Return (x, y) of the center of cell containing provided text 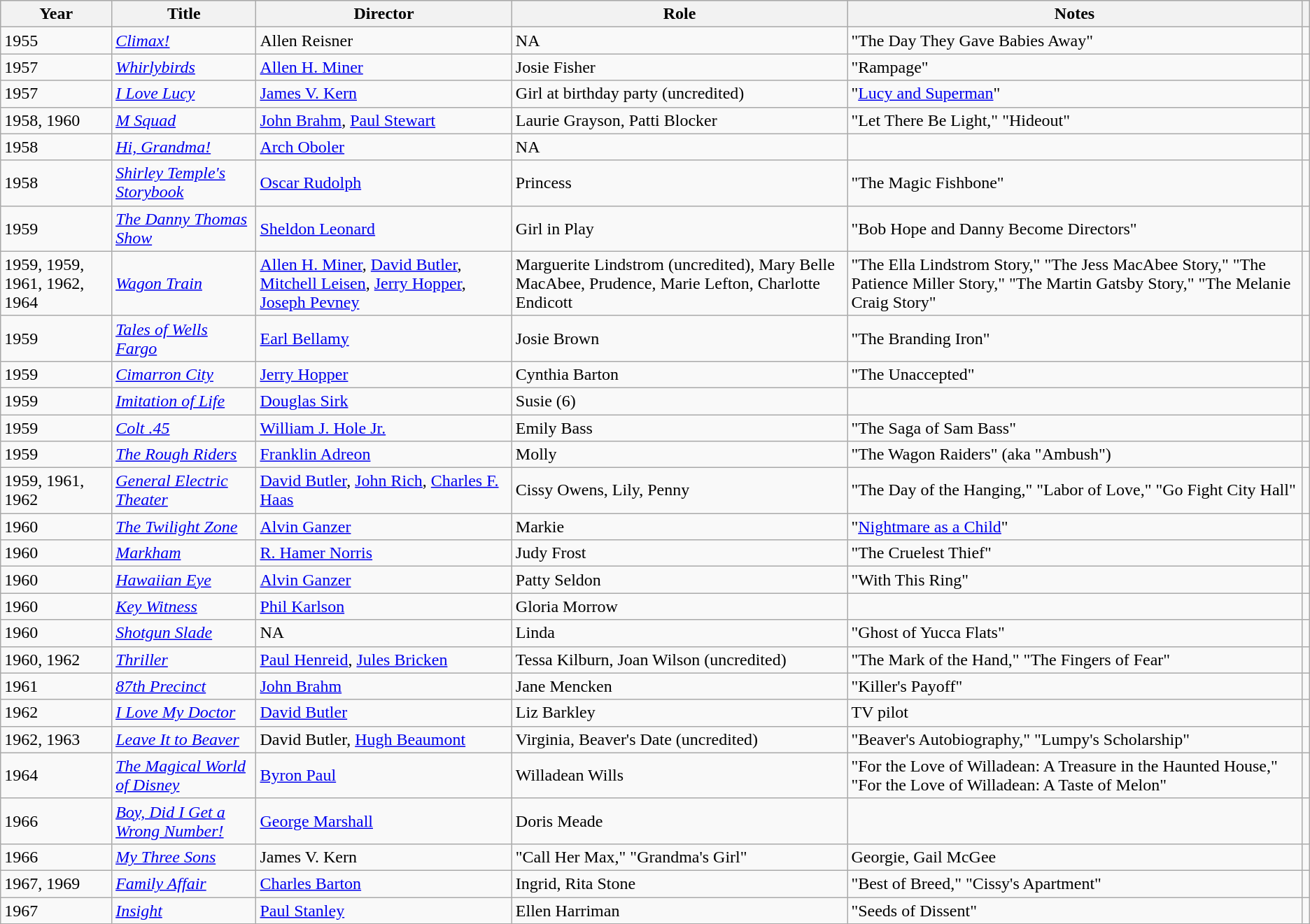
Paul Stanley (383, 910)
Paul Henreid, Jules Bricken (383, 660)
1962, 1963 (56, 739)
Hi, Grandma! (184, 147)
Franklin Adreon (383, 455)
"Lucy and Superman" (1075, 94)
"The Ella Lindstrom Story," "The Jess MacAbee Story," "The Patience Miller Story," "The Martin Gatsby Story," "The Melanie Craig Story" (1075, 283)
Oscar Rudolph (383, 183)
Markham (184, 553)
Cynthia Barton (679, 374)
Hawaiian Eye (184, 580)
"The Cruelest Thief" (1075, 553)
Notes (1075, 14)
Emily Bass (679, 427)
David Butler, Hugh Beaumont (383, 739)
"The Wagon Raiders" (aka "Ambush") (1075, 455)
Molly (679, 455)
Role (679, 14)
1964 (56, 775)
Doris Meade (679, 821)
R. Hamer Norris (383, 553)
Marguerite Lindstrom (uncredited), Mary Belle MacAbee, Prudence, Marie Lefton, Charlotte Endicott (679, 283)
"Bob Hope and Danny Become Directors" (1075, 228)
Whirlybirds (184, 67)
The Danny Thomas Show (184, 228)
Insight (184, 910)
The Twilight Zone (184, 527)
Tessa Kilburn, Joan Wilson (uncredited) (679, 660)
"The Mark of the Hand," "The Fingers of Fear" (1075, 660)
Jane Mencken (679, 686)
Josie Fisher (679, 67)
Year (56, 14)
Climax! (184, 41)
1959, 1961, 1962 (56, 491)
The Magical World of Disney (184, 775)
Patty Seldon (679, 580)
1962 (56, 713)
John Brahm (383, 686)
"The Day They Gave Babies Away" (1075, 41)
Leave It to Beaver (184, 739)
Allen H. Miner, David Butler, Mitchell Leisen, Jerry Hopper, Joseph Pevney (383, 283)
Colt .45 (184, 427)
David Butler, John Rich, Charles F. Haas (383, 491)
Josie Brown (679, 339)
Shotgun Slade (184, 633)
Wagon Train (184, 283)
"Call Her Max," "Grandma's Girl" (679, 857)
Allen Reisner (383, 41)
William J. Hole Jr. (383, 427)
Title (184, 14)
Girl at birthday party (uncredited) (679, 94)
Judy Frost (679, 553)
Charles Barton (383, 883)
Tales of Wells Fargo (184, 339)
87th Precinct (184, 686)
Linda (679, 633)
Georgie, Gail McGee (1075, 857)
Arch Oboler (383, 147)
"Seeds of Dissent" (1075, 910)
John Brahm, Paul Stewart (383, 120)
"Rampage" (1075, 67)
General Electric Theater (184, 491)
1958, 1960 (56, 120)
"For the Love of Willadean: A Treasure in the Haunted House," "For the Love of Willadean: A Taste of Melon" (1075, 775)
Allen H. Miner (383, 67)
Director (383, 14)
"The Unaccepted" (1075, 374)
"Killer's Payoff" (1075, 686)
I Love My Doctor (184, 713)
1967 (56, 910)
Shirley Temple's Storybook (184, 183)
Virginia, Beaver's Date (uncredited) (679, 739)
Byron Paul (383, 775)
I Love Lucy (184, 94)
Sheldon Leonard (383, 228)
Ingrid, Rita Stone (679, 883)
Girl in Play (679, 228)
"Nightmare as a Child" (1075, 527)
Markie (679, 527)
Liz Barkley (679, 713)
Cimarron City (184, 374)
Thriller (184, 660)
TV pilot (1075, 713)
Princess (679, 183)
Imitation of Life (184, 401)
Jerry Hopper (383, 374)
"Best of Breed," "Cissy's Apartment" (1075, 883)
Laurie Grayson, Patti Blocker (679, 120)
Susie (6) (679, 401)
Earl Bellamy (383, 339)
Ellen Harriman (679, 910)
Willadean Wills (679, 775)
M Squad (184, 120)
"The Magic Fishbone" (1075, 183)
Family Affair (184, 883)
Phil Karlson (383, 606)
1960, 1962 (56, 660)
1961 (56, 686)
"The Day of the Hanging," "Labor of Love," "Go Fight City Hall" (1075, 491)
1967, 1969 (56, 883)
Douglas Sirk (383, 401)
"Beaver's Autobiography," "Lumpy's Scholarship" (1075, 739)
The Rough Riders (184, 455)
Gloria Morrow (679, 606)
Boy, Did I Get a Wrong Number! (184, 821)
"Ghost of Yucca Flats" (1075, 633)
1959, 1959, 1961, 1962, 1964 (56, 283)
1955 (56, 41)
George Marshall (383, 821)
"The Saga of Sam Bass" (1075, 427)
Key Witness (184, 606)
David Butler (383, 713)
"Let There Be Light," "Hideout" (1075, 120)
My Three Sons (184, 857)
"With This Ring" (1075, 580)
Cissy Owens, Lily, Penny (679, 491)
"The Branding Iron" (1075, 339)
